Return (X, Y) of the center of cell containing provided text 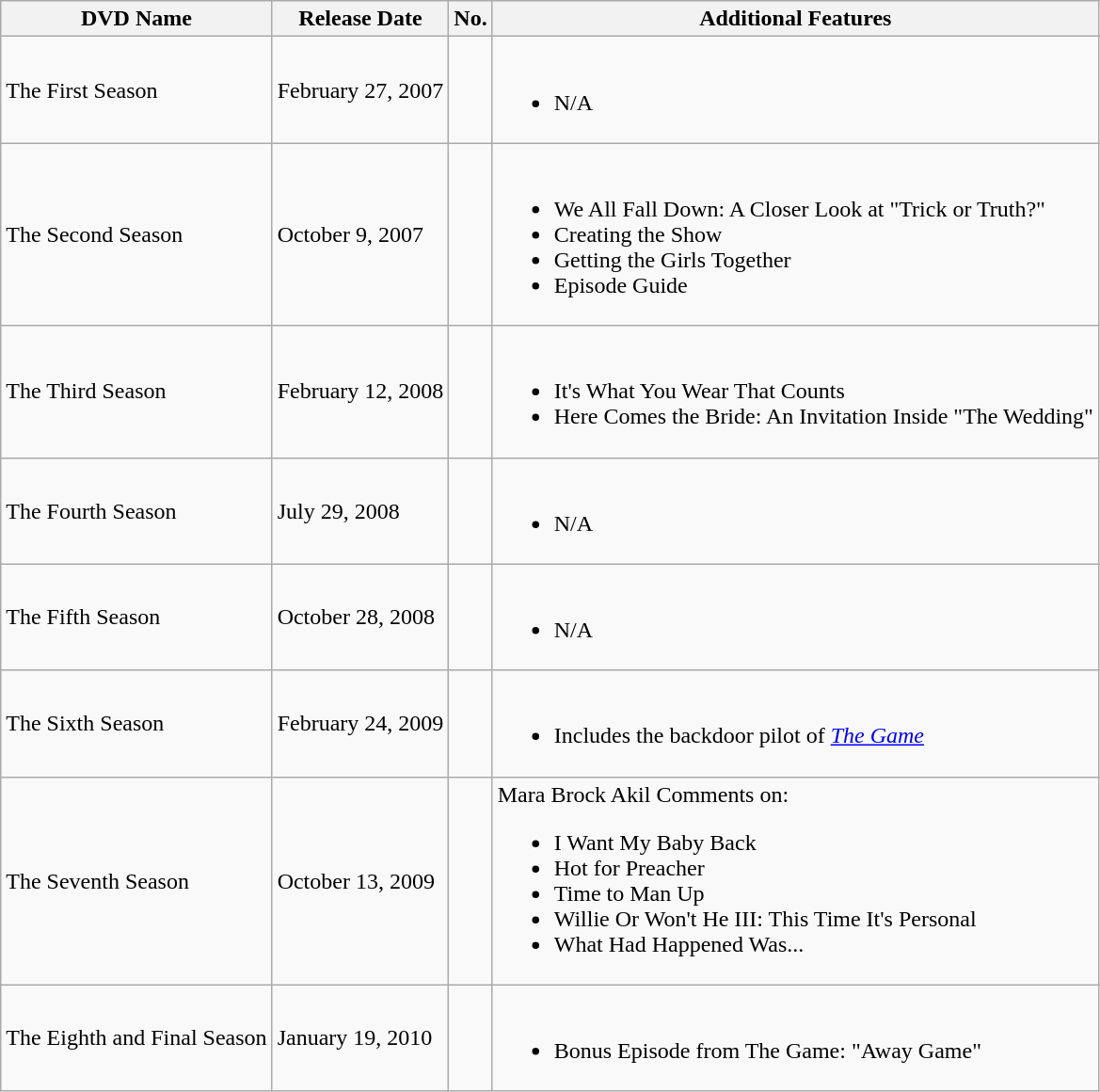
The Eighth and Final Season (136, 1037)
The Seventh Season (136, 881)
January 19, 2010 (360, 1037)
Includes the backdoor pilot of The Game (795, 723)
The Fifth Season (136, 618)
We All Fall Down: A Closer Look at "Trick or Truth?"Creating the ShowGetting the Girls TogetherEpisode Guide (795, 234)
The Second Season (136, 234)
July 29, 2008 (360, 510)
October 13, 2009 (360, 881)
Additional Features (795, 19)
No. (470, 19)
February 27, 2007 (360, 90)
It's What You Wear That CountsHere Comes the Bride: An Invitation Inside "The Wedding" (795, 392)
The First Season (136, 90)
DVD Name (136, 19)
February 12, 2008 (360, 392)
February 24, 2009 (360, 723)
The Fourth Season (136, 510)
October 28, 2008 (360, 618)
The Third Season (136, 392)
Release Date (360, 19)
Bonus Episode from The Game: "Away Game" (795, 1037)
October 9, 2007 (360, 234)
The Sixth Season (136, 723)
Mara Brock Akil Comments on:I Want My Baby BackHot for PreacherTime to Man UpWillie Or Won't He III: This Time It's PersonalWhat Had Happened Was... (795, 881)
